Provide the [X, Y] coordinate of the cell's center where the given text is located.  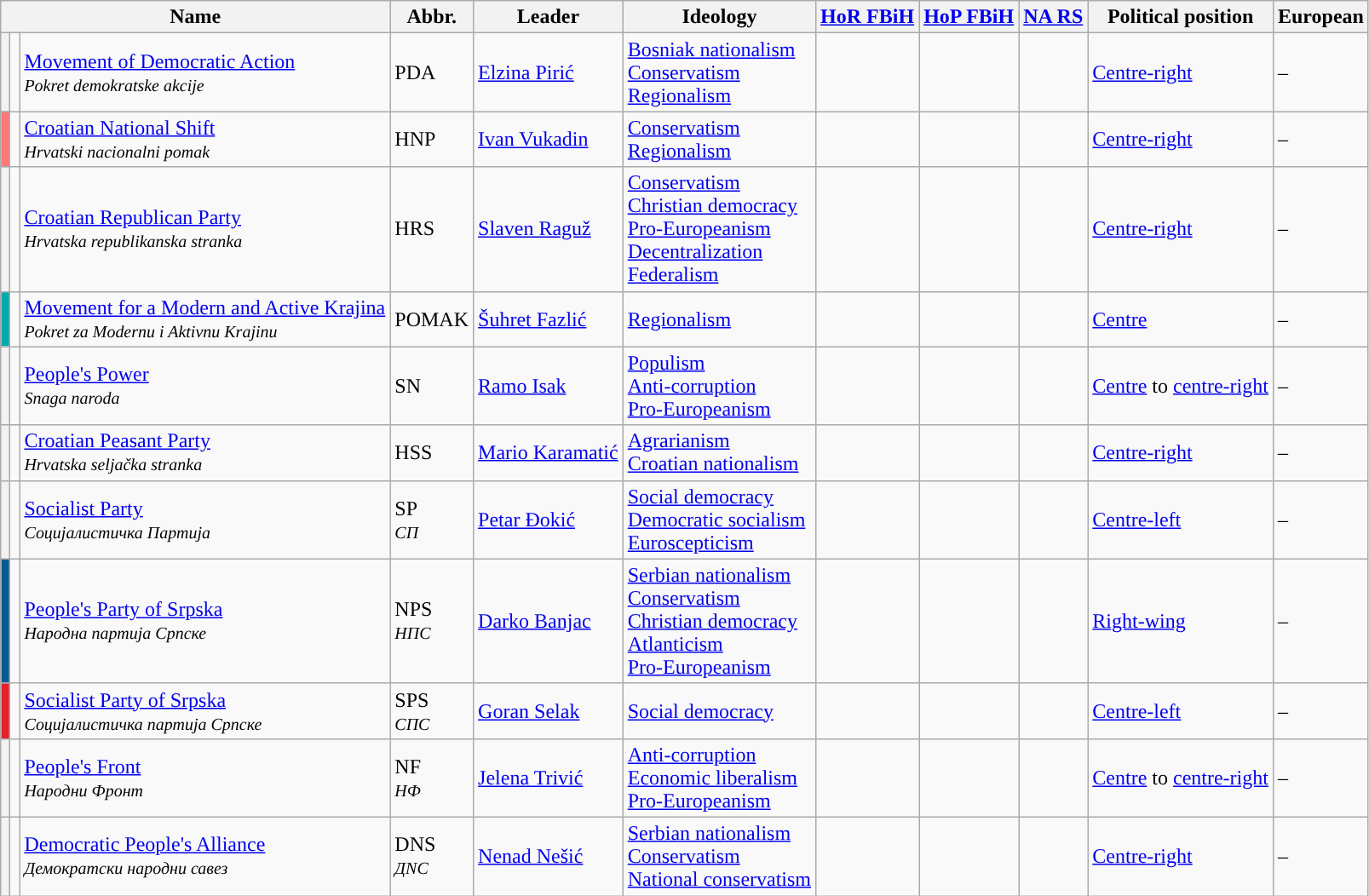
Darko Banjac [549, 621]
Socialist PartyСоцијалистичка Партија [204, 520]
Nenad Nešić [549, 856]
HoR FBiH [867, 17]
HoP FBiH [969, 17]
Social democracy [719, 710]
People's PowerSnaga naroda [204, 386]
Croatian National ShiftHrvatski nacionalni pomak [204, 140]
Ideology [719, 17]
Elzina Pirić [549, 72]
NPSНПС [432, 621]
Socialist Party of SrpskaСоцијалистичка партија Српске [204, 710]
Bosniak nationalismConservatismRegionalism [719, 72]
Movement for a Modern and Active KrajinaPokret za Modernu i Aktivnu Krajinu [204, 319]
Abbr. [432, 17]
Name [196, 17]
Leader [549, 17]
Šuhret Fazlić [549, 319]
People's Party of SrpskaНародна партија Српске [204, 621]
HSS [432, 453]
Political position [1181, 17]
DNSДNС [432, 856]
Social democracyDemocratic socialismEuroscepticism [719, 520]
POMAK [432, 319]
PopulismAnti-corruptionPro-Europeanism [719, 386]
HNP [432, 140]
AgrarianismCroatian nationalism [719, 453]
PDA [432, 72]
European [1320, 17]
Mario Karamatić [549, 453]
Regionalism [719, 319]
NFНФ [432, 778]
Movement of Democratic ActionPokret demokratske akcije [204, 72]
Slaven Raguž [549, 229]
Croatian Republican PartyHrvatska republikanska stranka [204, 229]
Centre [1181, 319]
Jelena Trivić [549, 778]
SPSСПС [432, 710]
SPСП [432, 520]
NA RS [1053, 17]
ConservatismRegionalism [719, 140]
ConservatismChristian democracyPro-EuropeanismDecentralizationFederalism [719, 229]
Petar Đokić [549, 520]
Right-wing [1181, 621]
Serbian nationalismConservatismChristian democracyAtlanticismPro-Europeanism [719, 621]
HRS [432, 229]
Anti-corruptionEconomic liberalismPro-Europeanism [719, 778]
People's FrontНародни Фронт [204, 778]
SN [432, 386]
Ivan Vukadin [549, 140]
Democratic People's AllianceДемократски народни савез [204, 856]
Croatian Peasant Party Hrvatska seljačka stranka [204, 453]
Serbian nationalismConservatismNational conservatism [719, 856]
Goran Selak [549, 710]
Ramo Isak [549, 386]
